Search for the cell housing the specified text and yield its [X, Y] center coordinate. 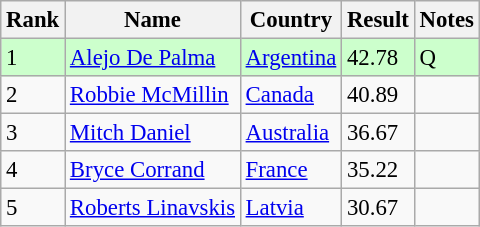
France [290, 170]
Q [446, 58]
42.78 [378, 58]
Result [378, 20]
1 [33, 58]
Alejo De Palma [153, 58]
40.89 [378, 95]
4 [33, 170]
5 [33, 208]
Australia [290, 133]
Country [290, 20]
3 [33, 133]
Mitch Daniel [153, 133]
Canada [290, 95]
30.67 [378, 208]
Latvia [290, 208]
36.67 [378, 133]
Robbie McMillin [153, 95]
Bryce Corrand [153, 170]
Roberts Linavskis [153, 208]
35.22 [378, 170]
Argentina [290, 58]
Notes [446, 20]
2 [33, 95]
Name [153, 20]
Rank [33, 20]
